For the text-containing cell, return its midpoint in [X, Y] coordinate format. 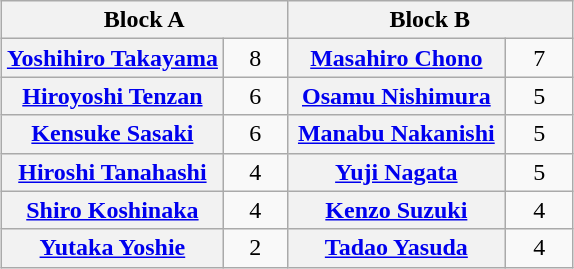
Kensuke Sasaki [112, 134]
2 [255, 248]
Osamu Nishimura [396, 96]
Manabu Nakanishi [396, 134]
Hiroshi Tanahashi [112, 172]
Masahiro Chono [396, 58]
Block B [430, 20]
Yoshihiro Takayama [112, 58]
Hiroyoshi Tenzan [112, 96]
Tadao Yasuda [396, 248]
8 [255, 58]
Yutaka Yoshie [112, 248]
Kenzo Suzuki [396, 210]
Shiro Koshinaka [112, 210]
7 [540, 58]
Block A [144, 20]
Yuji Nagata [396, 172]
